Scan for the cell matching the given text and deliver its [x, y] coordinate at center. 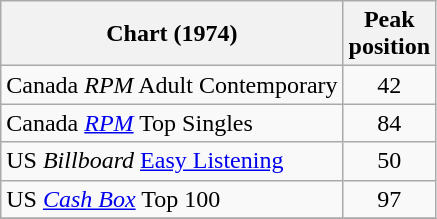
84 [389, 123]
US Billboard Easy Listening [172, 161]
Canada RPM Top Singles [172, 123]
97 [389, 199]
US Cash Box Top 100 [172, 199]
Peakposition [389, 34]
42 [389, 85]
Chart (1974) [172, 34]
Canada RPM Adult Contemporary [172, 85]
50 [389, 161]
